Extract the [X, Y] coordinate from the center of the cell holding the provided text.  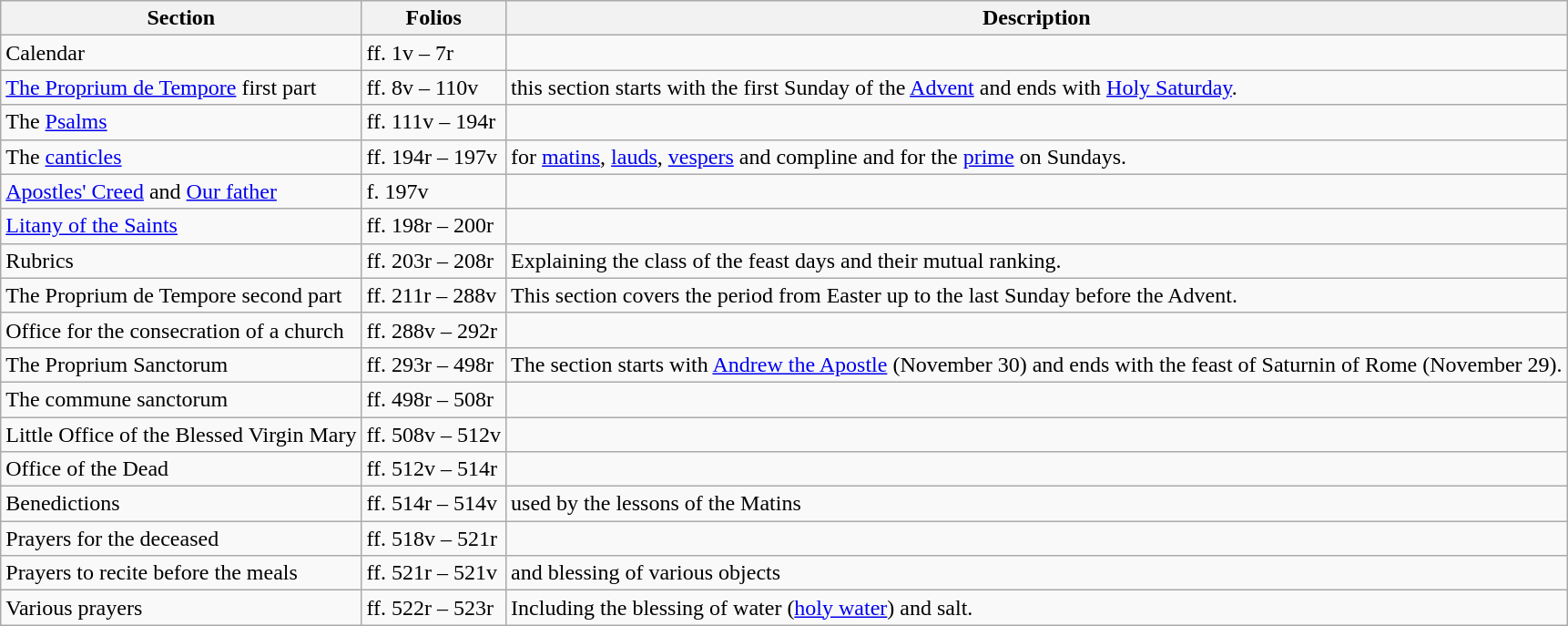
ff. 1v – 7r [433, 53]
Section [181, 18]
ff. 514r – 514v [433, 504]
this section starts with the first Sunday of the Advent and ends with Holy Saturday. [1036, 87]
Prayers to recite before the meals [181, 573]
Prayers for the deceased [181, 539]
Office for the consecration of a church [181, 330]
ff. 293r – 498r [433, 364]
Folios [433, 18]
The Proprium de Tempore first part [181, 87]
ff. 508v – 512v [433, 435]
ff. 111v – 194r [433, 122]
Various prayers [181, 608]
The section starts with Andrew the Apostle (November 30) and ends with the feast of Saturnin of Rome (November 29). [1036, 364]
ff. 522r – 523r [433, 608]
The Proprium Sanctorum [181, 364]
Calendar [181, 53]
ff. 288v – 292r [433, 330]
ff. 194r – 197v [433, 157]
ff. 203r – 208r [433, 261]
Description [1036, 18]
The commune sanctorum [181, 399]
Litany of the Saints [181, 226]
Benedictions [181, 504]
and blessing of various objects [1036, 573]
This section covers the period from Easter up to the last Sunday before the Advent. [1036, 295]
ff. 518v – 521r [433, 539]
Explaining the class of the feast days and their mutual ranking. [1036, 261]
The Proprium de Tempore second part [181, 295]
ff. 198r – 200r [433, 226]
Office of the Dead [181, 469]
Apostles' Creed and Our father [181, 191]
Little Office of the Blessed Virgin Mary [181, 435]
Including the blessing of water (holy water) and salt. [1036, 608]
Rubrics [181, 261]
ff. 211r – 288v [433, 295]
ff. 521r – 521v [433, 573]
ff. 8v – 110v [433, 87]
f. 197v [433, 191]
ff. 498r – 508r [433, 399]
ff. 512v – 514r [433, 469]
The Psalms [181, 122]
The canticles [181, 157]
used by the lessons of the Matins [1036, 504]
for matins, lauds, vespers and compline and for the prime on Sundays. [1036, 157]
